Return (x, y) of the center of cell containing provided text 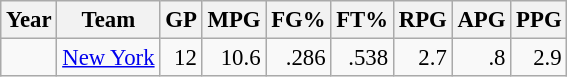
2.9 (539, 58)
.538 (362, 58)
GP (181, 20)
FT% (362, 20)
.286 (298, 58)
Team (108, 20)
RPG (422, 20)
.8 (482, 58)
APG (482, 20)
2.7 (422, 58)
New York (108, 58)
12 (181, 58)
FG% (298, 20)
PPG (539, 20)
MPG (234, 20)
10.6 (234, 58)
Year (29, 20)
